Capture the cell that displays the provided text and extract its (x, y) central coordinate. 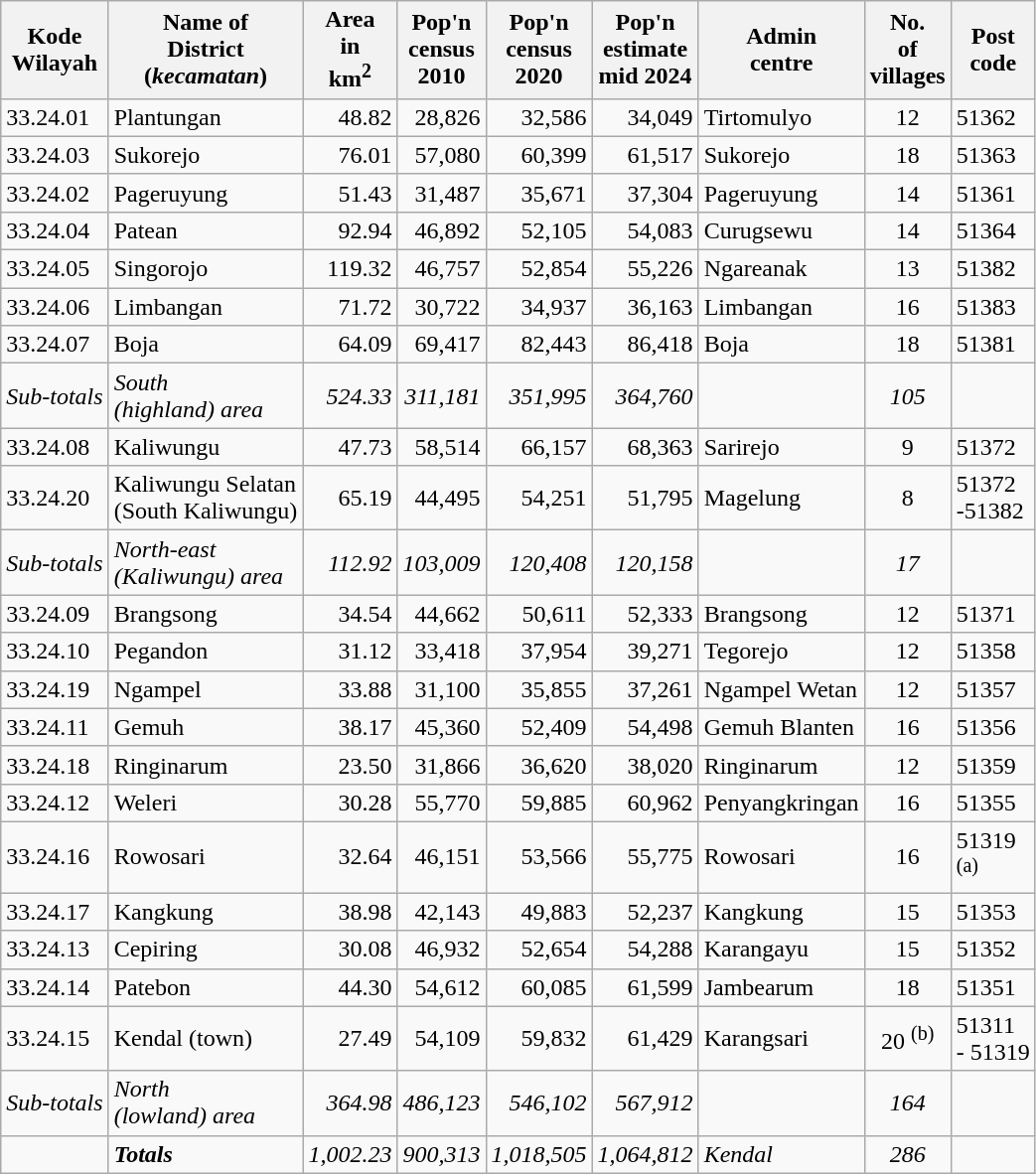
51355 (993, 803)
33.24.01 (55, 117)
46,892 (441, 230)
364,760 (646, 395)
33.24.19 (55, 689)
35,855 (538, 689)
North-east(Kaliwungu) area (206, 562)
54,109 (441, 1039)
54,612 (441, 987)
51359 (993, 765)
North (lowland) area (206, 1102)
51319(a) (993, 857)
52,105 (538, 230)
54,288 (646, 950)
17 (908, 562)
Kode Wilayah (55, 50)
65.19 (350, 499)
Admin centre (781, 50)
30,722 (441, 307)
51353 (993, 912)
53,566 (538, 857)
34.54 (350, 614)
Karangsari (781, 1039)
46,932 (441, 950)
52,333 (646, 614)
Pop'nestimatemid 2024 (646, 50)
105 (908, 395)
351,995 (538, 395)
112.92 (350, 562)
Kendal (781, 1154)
60,085 (538, 987)
Weleri (206, 803)
52,654 (538, 950)
44,662 (441, 614)
69,417 (441, 345)
36,163 (646, 307)
South (highland) area (206, 395)
33.24.11 (55, 727)
33.24.17 (55, 912)
33.24.02 (55, 193)
31,100 (441, 689)
31,487 (441, 193)
51372 (993, 447)
54,083 (646, 230)
900,313 (441, 1154)
286 (908, 1154)
Pop'ncensus2020 (538, 50)
51358 (993, 652)
61,517 (646, 155)
51.43 (350, 193)
33.24.20 (55, 499)
364.98 (350, 1102)
46,151 (441, 857)
120,408 (538, 562)
8 (908, 499)
20 (b) (908, 1039)
Penyangkringan (781, 803)
51356 (993, 727)
486,123 (441, 1102)
28,826 (441, 117)
55,770 (441, 803)
55,775 (646, 857)
52,409 (538, 727)
164 (908, 1102)
Sarirejo (781, 447)
59,885 (538, 803)
32,586 (538, 117)
33.24.18 (55, 765)
33.24.15 (55, 1039)
33.24.04 (55, 230)
66,157 (538, 447)
Gemuh Blanten (781, 727)
32.64 (350, 857)
Postcode (993, 50)
Ngareanak (781, 269)
82,443 (538, 345)
Kaliwungu Selatan(South Kaliwungu) (206, 499)
Pegandon (206, 652)
58,514 (441, 447)
45,360 (441, 727)
57,080 (441, 155)
524.33 (350, 395)
23.50 (350, 765)
Kaliwungu (206, 447)
51382 (993, 269)
52,854 (538, 269)
1,018,505 (538, 1154)
33,418 (441, 652)
55,226 (646, 269)
42,143 (441, 912)
103,009 (441, 562)
Magelung (781, 499)
38,020 (646, 765)
51,795 (646, 499)
Totals (206, 1154)
61,599 (646, 987)
13 (908, 269)
120,158 (646, 562)
119.32 (350, 269)
51311- 51319 (993, 1039)
51371 (993, 614)
33.24.10 (55, 652)
51383 (993, 307)
33.24.13 (55, 950)
60,399 (538, 155)
50,611 (538, 614)
54,251 (538, 499)
46,757 (441, 269)
51351 (993, 987)
35,671 (538, 193)
31,866 (441, 765)
37,261 (646, 689)
64.09 (350, 345)
92.94 (350, 230)
27.49 (350, 1039)
51364 (993, 230)
30.28 (350, 803)
51372-51382 (993, 499)
Jambearum (781, 987)
Tegorejo (781, 652)
33.24.09 (55, 614)
36,620 (538, 765)
33.24.14 (55, 987)
39,271 (646, 652)
71.72 (350, 307)
Patean (206, 230)
1,002.23 (350, 1154)
No.ofvillages (908, 50)
44.30 (350, 987)
Curugsewu (781, 230)
1,064,812 (646, 1154)
60,962 (646, 803)
Karangayu (781, 950)
Name ofDistrict(kecamatan) (206, 50)
Kendal (town) (206, 1039)
311,181 (441, 395)
51352 (993, 950)
49,883 (538, 912)
38.17 (350, 727)
33.24.03 (55, 155)
34,937 (538, 307)
51361 (993, 193)
Pop'ncensus2010 (441, 50)
Tirtomulyo (781, 117)
34,049 (646, 117)
Cepiring (206, 950)
68,363 (646, 447)
Patebon (206, 987)
Ngampel Wetan (781, 689)
59,832 (538, 1039)
Gemuh (206, 727)
33.88 (350, 689)
33.24.06 (55, 307)
54,498 (646, 727)
51363 (993, 155)
Area inkm2 (350, 50)
51362 (993, 117)
44,495 (441, 499)
31.12 (350, 652)
30.08 (350, 950)
52,237 (646, 912)
33.24.08 (55, 447)
61,429 (646, 1039)
48.82 (350, 117)
33.24.16 (55, 857)
9 (908, 447)
86,418 (646, 345)
546,102 (538, 1102)
37,954 (538, 652)
33.24.05 (55, 269)
51357 (993, 689)
Ngampel (206, 689)
33.24.07 (55, 345)
38.98 (350, 912)
51381 (993, 345)
Singorojo (206, 269)
Plantungan (206, 117)
37,304 (646, 193)
567,912 (646, 1102)
33.24.12 (55, 803)
76.01 (350, 155)
47.73 (350, 447)
